For the text-containing cell, return its midpoint in [x, y] coordinate format. 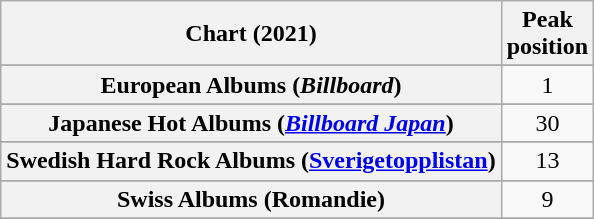
9 [547, 199]
Swedish Hard Rock Albums (Sverigetopplistan) [251, 161]
European Albums (Billboard) [251, 85]
Peakposition [547, 34]
1 [547, 85]
Japanese Hot Albums (Billboard Japan) [251, 123]
Swiss Albums (Romandie) [251, 199]
30 [547, 123]
Chart (2021) [251, 34]
13 [547, 161]
